Pinpoint the cell where the given text exists, returning its (x, y) midpoint coordinate. 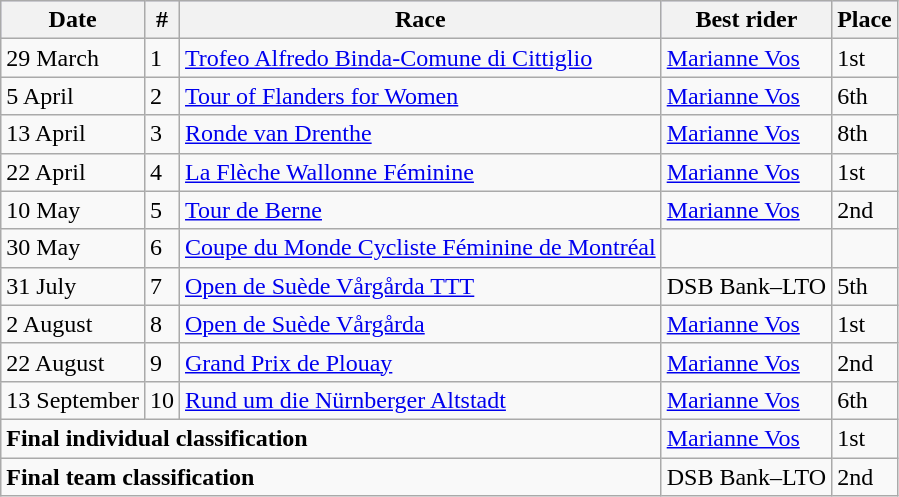
4 (162, 172)
29 March (73, 58)
Place (865, 20)
22 August (73, 362)
Grand Prix de Plouay (421, 362)
Open de Suède Vårgårda TTT (421, 286)
8th (865, 134)
1 (162, 58)
31 July (73, 286)
La Flèche Wallonne Féminine (421, 172)
Tour of Flanders for Women (421, 96)
Rund um die Nürnberger Altstadt (421, 400)
2 August (73, 324)
Final individual classification (331, 438)
Open de Suède Vårgårda (421, 324)
22 April (73, 172)
Trofeo Alfredo Binda-Comune di Cittiglio (421, 58)
3 (162, 134)
# (162, 20)
7 (162, 286)
5th (865, 286)
6 (162, 248)
9 (162, 362)
Race (421, 20)
Coupe du Monde Cycliste Féminine de Montréal (421, 248)
Tour de Berne (421, 210)
5 April (73, 96)
13 September (73, 400)
30 May (73, 248)
Final team classification (331, 477)
Ronde van Drenthe (421, 134)
2 (162, 96)
5 (162, 210)
Date (73, 20)
10 May (73, 210)
8 (162, 324)
13 April (73, 134)
10 (162, 400)
Best rider (746, 20)
